From the cell containing the given text, extract its center point as [x, y] coordinate. 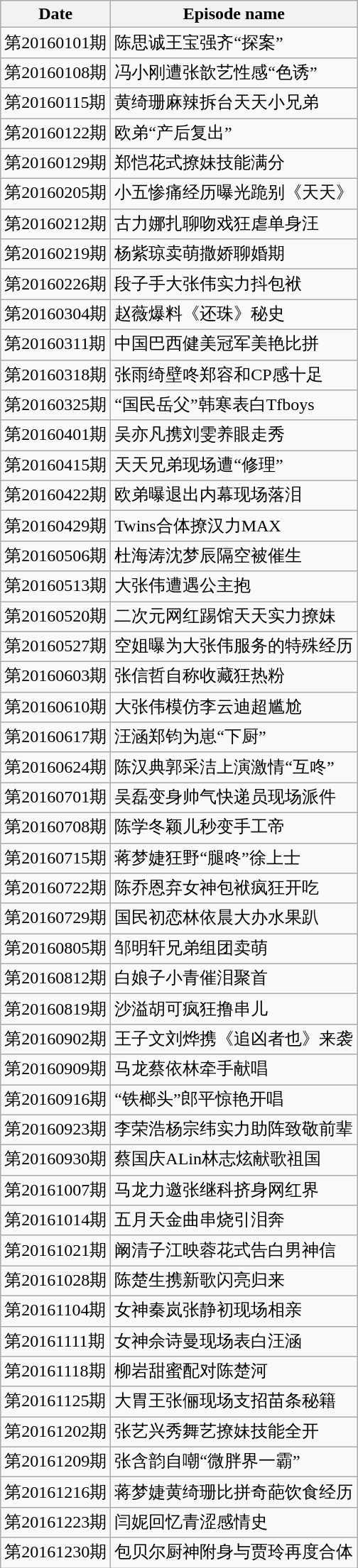
大张伟模仿李云迪超尴尬 [234, 707]
古力娜扎聊吻戏狂虐单身汪 [234, 224]
杜海涛沈梦辰隔空被催生 [234, 556]
Episode name [234, 14]
第20161028期 [55, 1281]
第20160212期 [55, 224]
第20160805期 [55, 949]
欧弟曝退出内幕现场落泪 [234, 495]
第20160610期 [55, 707]
李荣浩杨宗纬实力助阵致敬前辈 [234, 1130]
第20160129期 [55, 163]
陈乔恩弃女神包袱疯狂开吃 [234, 888]
张含韵自嘲“微胖界一霸” [234, 1462]
第20160226期 [55, 284]
女神佘诗曼现场表白汪涵 [234, 1341]
二次元网红踢馆天天实力撩妹 [234, 617]
第20161007期 [55, 1191]
第20160715期 [55, 858]
第20161216期 [55, 1493]
第20160311期 [55, 345]
蒋梦婕狂野“腿咚”徐上士 [234, 858]
赵薇爆料《还珠》秘史 [234, 315]
第20161125期 [55, 1402]
小五惨痛经历曝光跪别《天天》 [234, 194]
第20161021期 [55, 1250]
黄绮珊麻辣拆台天天小兄弟 [234, 104]
张信哲自称收藏狂热粉 [234, 677]
第20160115期 [55, 104]
陈思诚王宝强齐“探案” [234, 43]
第20160812期 [55, 979]
段子手大张伟实力抖包袱 [234, 284]
第20161202期 [55, 1432]
中国巴西健美冠军美艳比拼 [234, 345]
冯小刚遭张歆艺性感“色诱” [234, 72]
“铁榔头”郎平惊艳开唱 [234, 1100]
第20160513期 [55, 586]
空姐曝为大张伟服务的特殊经历 [234, 647]
第20160304期 [55, 315]
第20161118期 [55, 1372]
第20160122期 [55, 133]
邹明轩兄弟组团卖萌 [234, 949]
郑恺花式撩妹技能满分 [234, 163]
吴亦凡携刘雯养眼走秀 [234, 436]
马龙蔡依林牵手献唱 [234, 1070]
第20161230期 [55, 1552]
第20161014期 [55, 1220]
陈学冬颖儿秒变手工帝 [234, 827]
陈楚生携新歌闪亮归来 [234, 1281]
蒋梦婕黄绮珊比拼奇葩饮食经历 [234, 1493]
柳岩甜蜜配对陈楚河 [234, 1372]
第20160318期 [55, 375]
第20160429期 [55, 526]
汪涵郑钧为崽“下厨” [234, 738]
白娘子小青催泪聚首 [234, 979]
天天兄弟现场遭“修理” [234, 465]
第20160422期 [55, 495]
第20161104期 [55, 1311]
第20160520期 [55, 617]
第20161223期 [55, 1523]
五月天金曲串烧引泪奔 [234, 1220]
第20161111期 [55, 1341]
第20160603期 [55, 677]
第20160701期 [55, 797]
第20160401期 [55, 436]
张艺兴秀舞艺撩妹技能全开 [234, 1432]
第20160527期 [55, 647]
第20160930期 [55, 1161]
第20160325期 [55, 406]
第20160909期 [55, 1070]
大胃王张俪现场支招苗条秘籍 [234, 1402]
包贝尔厨神附身与贾玲再度合体 [234, 1552]
王子文刘烨携《追凶者也》来袭 [234, 1039]
第20160415期 [55, 465]
大张伟遭遇公主抱 [234, 586]
Twins合体撩汉力MAX [234, 526]
第20160916期 [55, 1100]
“国民岳父”韩寒表白Tfboys [234, 406]
第20160101期 [55, 43]
第20160923期 [55, 1130]
第20160819期 [55, 1009]
吴磊变身帅气快递员现场派件 [234, 797]
沙溢胡可疯狂撸串儿 [234, 1009]
第20160617期 [55, 738]
闫妮回忆青涩感情史 [234, 1523]
Date [55, 14]
女神秦岚张静初现场相亲 [234, 1311]
阚清子江映蓉花式告白男神信 [234, 1250]
第20160506期 [55, 556]
第20160205期 [55, 194]
第20160624期 [55, 768]
第20160219期 [55, 254]
第20160108期 [55, 72]
欧弟“产后复出” [234, 133]
张雨绮壁咚郑容和CP感十足 [234, 375]
第20160729期 [55, 918]
第20160902期 [55, 1039]
国民初恋林依晨大办水果趴 [234, 918]
陈汉典郭采洁上演激情“互咚” [234, 768]
马龙力邀张继科挤身网红界 [234, 1191]
第20160708期 [55, 827]
杨紫琼卖萌撒娇聊婚期 [234, 254]
第20161209期 [55, 1462]
第20160722期 [55, 888]
蔡国庆ALin林志炫献歌祖国 [234, 1161]
